For the text-containing cell, return its midpoint in (X, Y) coordinate format. 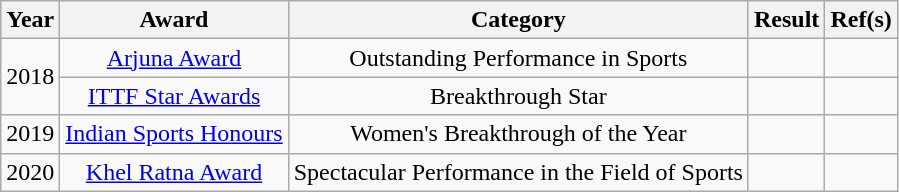
Indian Sports Honours (174, 134)
Year (30, 20)
2019 (30, 134)
Women's Breakthrough of the Year (518, 134)
Ref(s) (861, 20)
2018 (30, 77)
Category (518, 20)
Outstanding Performance in Sports (518, 58)
ITTF Star Awards (174, 96)
Award (174, 20)
Arjuna Award (174, 58)
Result (786, 20)
Khel Ratna Award (174, 172)
Breakthrough Star (518, 96)
Spectacular Performance in the Field of Sports (518, 172)
2020 (30, 172)
